Scan for the cell matching the given text and deliver its [X, Y] coordinate at center. 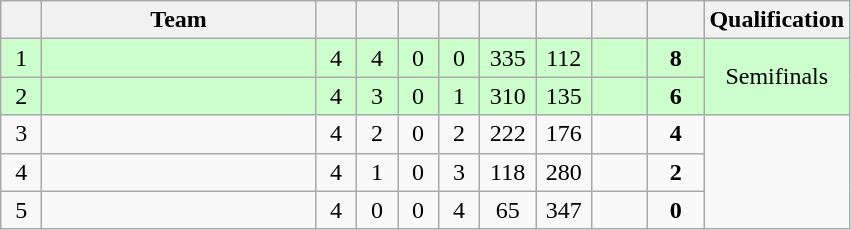
222 [508, 134]
112 [564, 58]
Team [179, 20]
8 [676, 58]
118 [508, 172]
335 [508, 58]
176 [564, 134]
Qualification [777, 20]
280 [564, 172]
347 [564, 210]
6 [676, 96]
310 [508, 96]
65 [508, 210]
135 [564, 96]
5 [22, 210]
Semifinals [777, 77]
